Output the [x, y] coordinate of the center of the cell containing the given text.  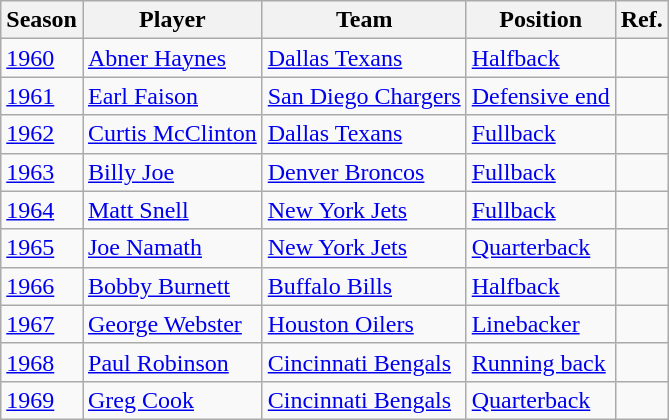
Running back [540, 362]
1965 [42, 248]
Paul Robinson [172, 362]
1963 [42, 172]
San Diego Chargers [364, 96]
Curtis McClinton [172, 134]
1966 [42, 286]
1967 [42, 324]
Defensive end [540, 96]
Linebacker [540, 324]
1961 [42, 96]
Team [364, 20]
Abner Haynes [172, 58]
1969 [42, 400]
Matt Snell [172, 210]
Billy Joe [172, 172]
Player [172, 20]
1962 [42, 134]
Buffalo Bills [364, 286]
Denver Broncos [364, 172]
1964 [42, 210]
Joe Namath [172, 248]
Position [540, 20]
Houston Oilers [364, 324]
Earl Faison [172, 96]
1968 [42, 362]
Bobby Burnett [172, 286]
Season [42, 20]
1960 [42, 58]
Greg Cook [172, 400]
George Webster [172, 324]
Ref. [642, 20]
